Output the (x, y) coordinate of the center of the cell containing the given text.  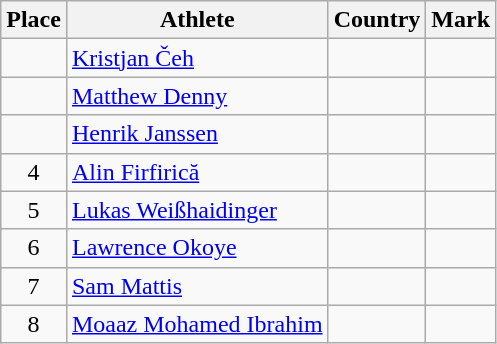
Country (377, 20)
Place (34, 20)
4 (34, 172)
7 (34, 286)
Moaaz Mohamed Ibrahim (197, 324)
Alin Firfirică (197, 172)
Athlete (197, 20)
Lawrence Okoye (197, 248)
Henrik Janssen (197, 134)
Lukas Weißhaidinger (197, 210)
6 (34, 248)
Mark (461, 20)
Sam Mattis (197, 286)
Kristjan Čeh (197, 58)
Matthew Denny (197, 96)
8 (34, 324)
5 (34, 210)
